Search for the cell housing the specified text and yield its [X, Y] center coordinate. 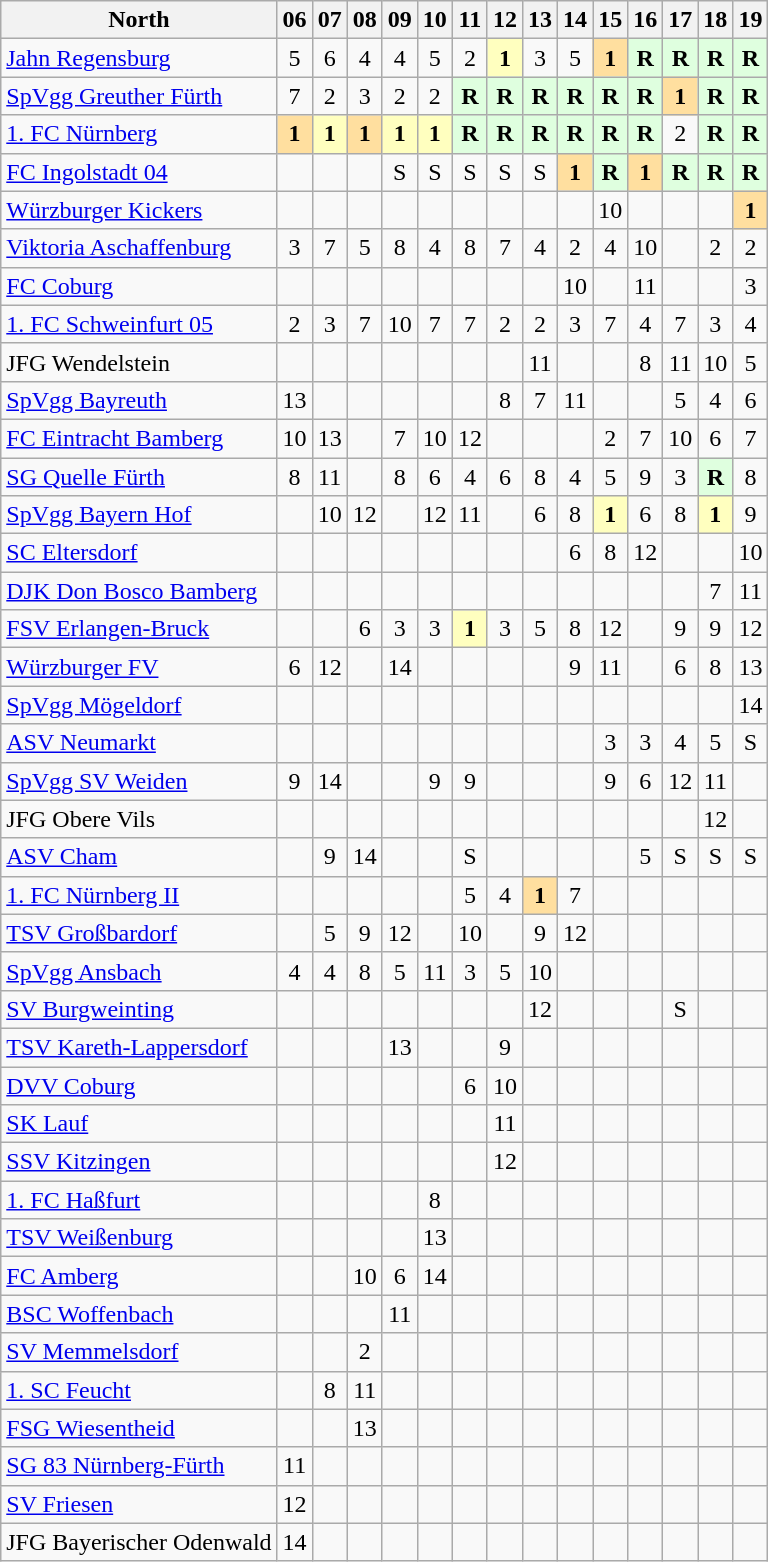
BSC Woffenbach [139, 1314]
18 [716, 20]
SpVgg Mögeldorf [139, 705]
SV Burgweinting [139, 1009]
North [139, 20]
JFG Bayerischer Odenwald [139, 1542]
SpVgg Bayreuth [139, 400]
SpVgg Greuther Fürth [139, 96]
SpVgg Ansbach [139, 971]
SpVgg Bayern Hof [139, 515]
ASV Cham [139, 857]
07 [330, 20]
SV Memmelsdorf [139, 1352]
TSV Weißenburg [139, 1238]
TSV Großbardorf [139, 933]
DJK Don Bosco Bamberg [139, 591]
1. FC Haßfurt [139, 1200]
FC Amberg [139, 1276]
1. FC Nürnberg II [139, 895]
SSV Kitzingen [139, 1162]
08 [364, 20]
ASV Neumarkt [139, 743]
JFG Obere Vils [139, 819]
Jahn Regensburg [139, 58]
TSV Kareth-Lappersdorf [139, 1047]
09 [400, 20]
Würzburger Kickers [139, 210]
06 [294, 20]
FC Eintracht Bamberg [139, 438]
SV Friesen [139, 1504]
DVV Coburg [139, 1085]
1. FC Nürnberg [139, 134]
FC Coburg [139, 286]
19 [750, 20]
17 [680, 20]
16 [646, 20]
SpVgg SV Weiden [139, 781]
SG Quelle Fürth [139, 477]
Würzburger FV [139, 667]
1. FC Schweinfurt 05 [139, 324]
Viktoria Aschaffenburg [139, 248]
FSV Erlangen-Bruck [139, 629]
SC Eltersdorf [139, 553]
SG 83 Nürnberg-Fürth [139, 1466]
FSG Wiesentheid [139, 1428]
SK Lauf [139, 1124]
1. SC Feucht [139, 1390]
15 [610, 20]
JFG Wendelstein [139, 362]
FC Ingolstadt 04 [139, 172]
